Extract the (X, Y) coordinate from the center of the cell holding the provided text.  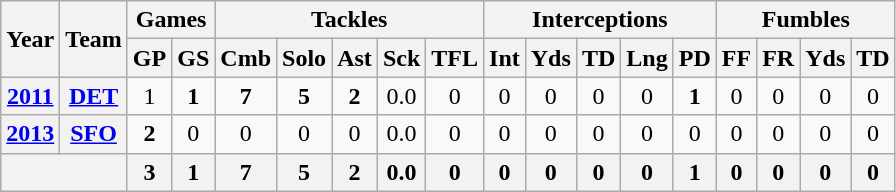
FF (736, 58)
Lng (647, 58)
Sck (401, 58)
Solo (304, 58)
PD (694, 58)
Interceptions (600, 20)
Cmb (246, 58)
Year (30, 39)
TFL (455, 58)
Ast (355, 58)
FR (778, 58)
Tackles (350, 20)
DET (94, 96)
SFO (94, 134)
3 (149, 172)
2013 (30, 134)
GP (149, 58)
GS (194, 58)
2011 (30, 96)
Team (94, 39)
Games (170, 20)
Int (505, 58)
Fumbles (806, 20)
